Identify which cell holds the provided text, then report its (x, y) central coordinate. 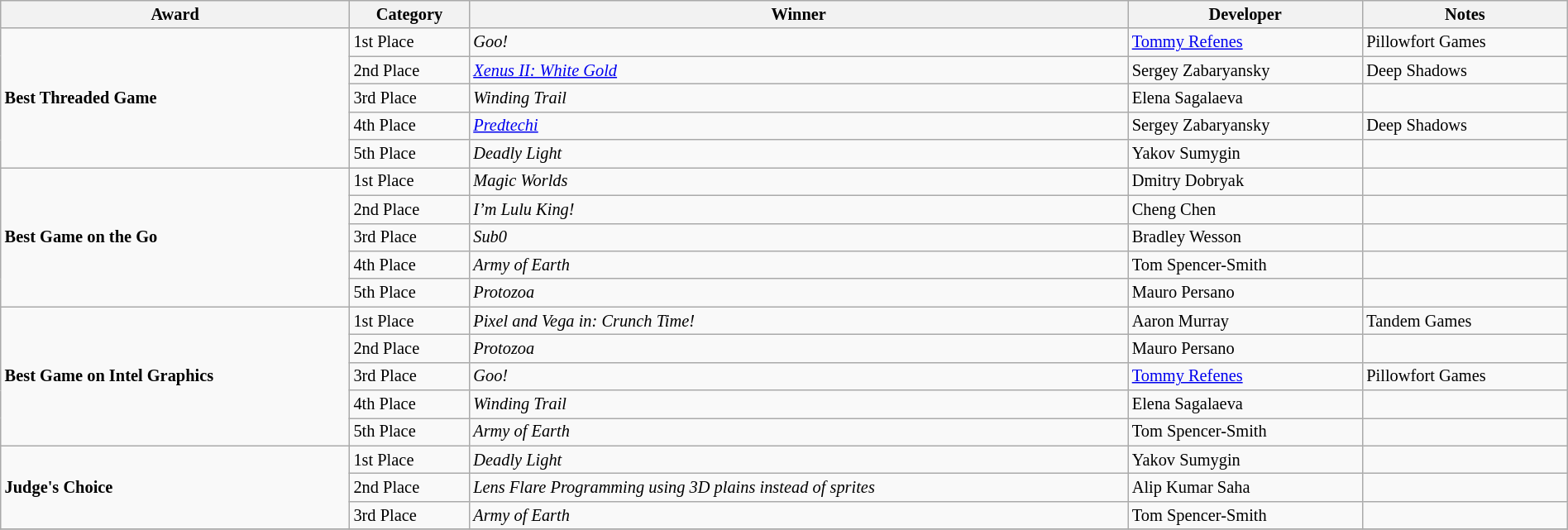
Notes (1465, 14)
Winner (798, 14)
Sub0 (798, 237)
Judge's Choice (175, 488)
Best Threaded Game (175, 98)
Bradley Wesson (1245, 237)
Pixel and Vega in: Crunch Time! (798, 321)
Aaron Murray (1245, 321)
Xenus II: White Gold (798, 70)
Tandem Games (1465, 321)
Category (410, 14)
Alip Kumar Saha (1245, 487)
Lens Flare Programming using 3D plains instead of sprites (798, 487)
Dmitry Dobryak (1245, 181)
Cheng Chen (1245, 209)
Developer (1245, 14)
Predtechi (798, 126)
I’m Lulu King! (798, 209)
Award (175, 14)
Best Game on the Go (175, 236)
Magic Worlds (798, 181)
Best Game on Intel Graphics (175, 376)
